Search for the cell housing the specified text and yield its [X, Y] center coordinate. 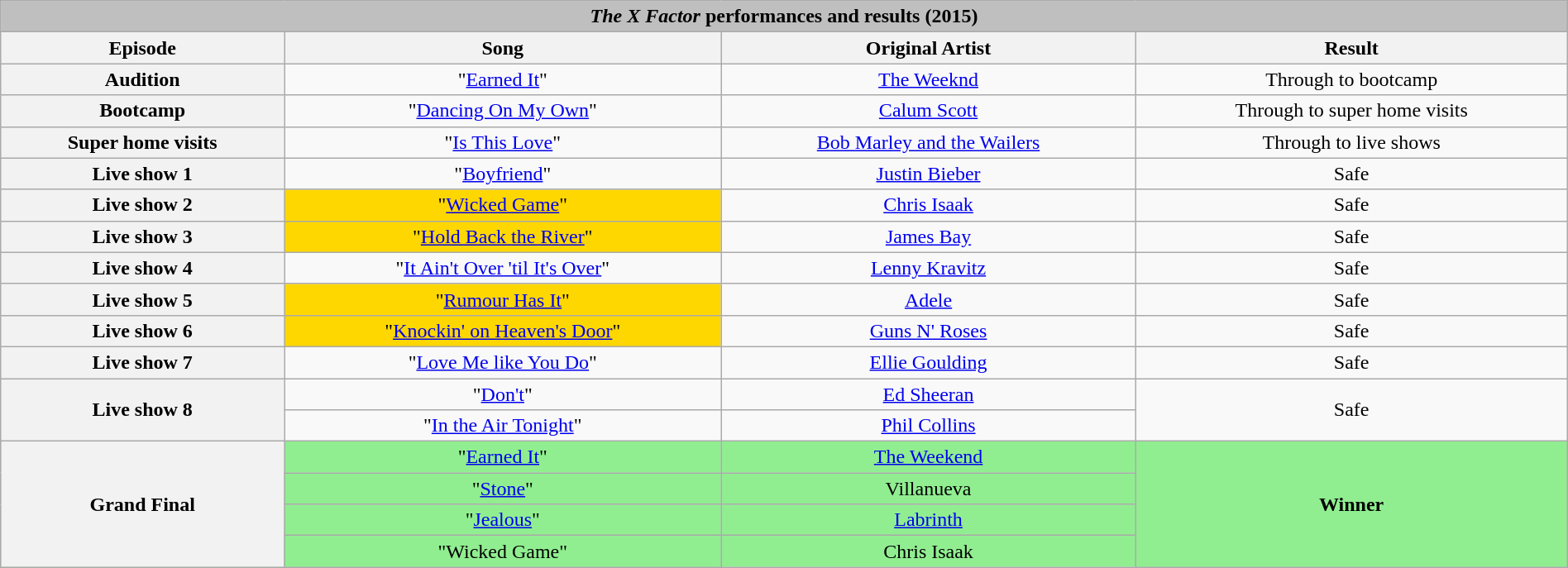
Live show 8 [142, 410]
Ed Sheeran [928, 394]
Ellie Goulding [928, 362]
"Hold Back the River" [503, 236]
Live show 1 [142, 174]
Phil Collins [928, 426]
Live show 4 [142, 268]
Through to live shows [1351, 142]
Villanueva [928, 489]
Live show 6 [142, 331]
Super home visits [142, 142]
Episode [142, 48]
"In the Air Tonight" [503, 426]
Labrinth [928, 520]
"Rumour Has It" [503, 299]
The Weeknd [928, 79]
Bob Marley and the Wailers [928, 142]
"Jealous" [503, 520]
Live show 3 [142, 236]
"Don't" [503, 394]
Winner [1351, 504]
Through to bootcamp [1351, 79]
Live show 5 [142, 299]
The X Factor performances and results (2015) [784, 17]
"Love Me like You Do" [503, 362]
Justin Bieber [928, 174]
Adele [928, 299]
Lenny Kravitz [928, 268]
James Bay [928, 236]
"It Ain't Over 'til It's Over" [503, 268]
Guns N' Roses [928, 331]
"Stone" [503, 489]
Audition [142, 79]
Live show 7 [142, 362]
The Weekend [928, 457]
Calum Scott [928, 111]
"Is This Love" [503, 142]
Original Artist [928, 48]
Bootcamp [142, 111]
Result [1351, 48]
"Knockin' on Heaven's Door" [503, 331]
Through to super home visits [1351, 111]
"Boyfriend" [503, 174]
Live show 2 [142, 205]
Song [503, 48]
"Dancing On My Own" [503, 111]
Grand Final [142, 504]
